Find where the given text appears and provide that cell's center as [x, y] coordinate. 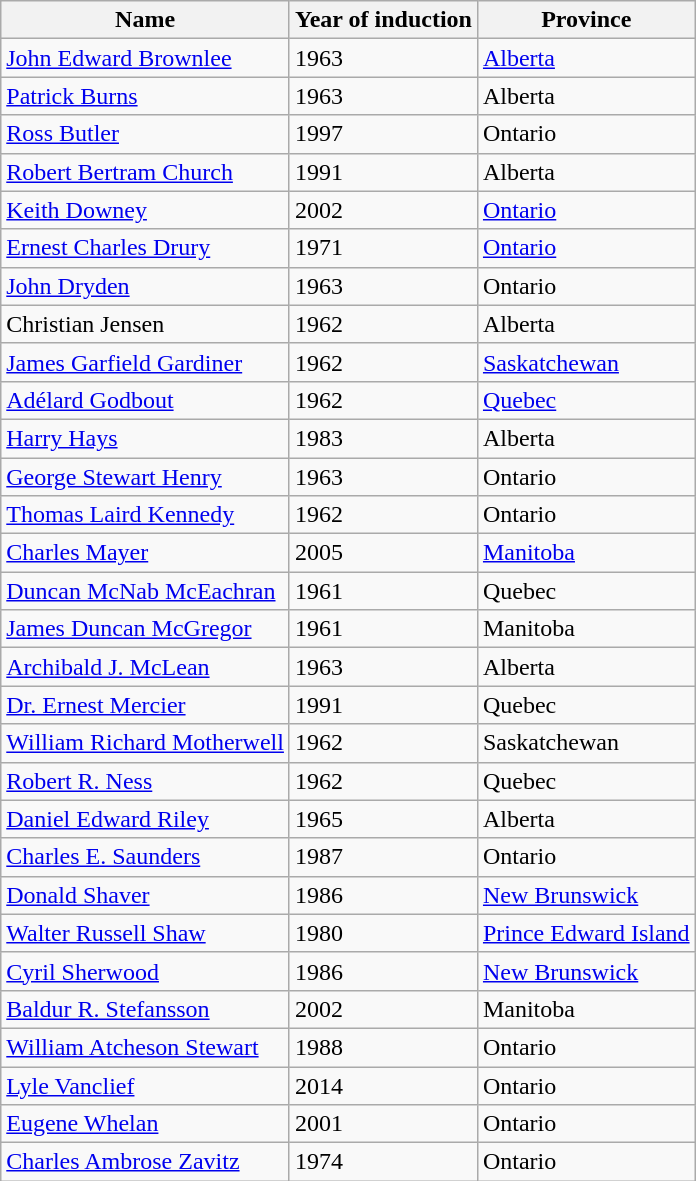
John Dryden [146, 286]
1997 [383, 134]
Lyle Vanclief [146, 1085]
Cyril Sherwood [146, 971]
Dr. Ernest Mercier [146, 705]
Walter Russell Shaw [146, 933]
Eugene Whelan [146, 1124]
1974 [383, 1162]
Year of induction [383, 20]
William Atcheson Stewart [146, 1047]
Adélard Godbout [146, 400]
1980 [383, 933]
Patrick Burns [146, 96]
James Duncan McGregor [146, 629]
Province [586, 20]
Daniel Edward Riley [146, 819]
1971 [383, 248]
2001 [383, 1124]
John Edward Brownlee [146, 58]
Charles E. Saunders [146, 857]
1987 [383, 857]
Ross Butler [146, 134]
Donald Shaver [146, 895]
James Garfield Gardiner [146, 362]
Keith Downey [146, 210]
Duncan McNab McEachran [146, 591]
Name [146, 20]
William Richard Motherwell [146, 743]
Prince Edward Island [586, 933]
1983 [383, 438]
Robert R. Ness [146, 781]
Archibald J. McLean [146, 667]
Thomas Laird Kennedy [146, 515]
Christian Jensen [146, 324]
2014 [383, 1085]
Harry Hays [146, 438]
2005 [383, 553]
Charles Ambrose Zavitz [146, 1162]
1988 [383, 1047]
Ernest Charles Drury [146, 248]
George Stewart Henry [146, 477]
Charles Mayer [146, 553]
1965 [383, 819]
Baldur R. Stefansson [146, 1009]
Robert Bertram Church [146, 172]
